Extract the [X, Y] coordinate from the center of the cell holding the provided text.  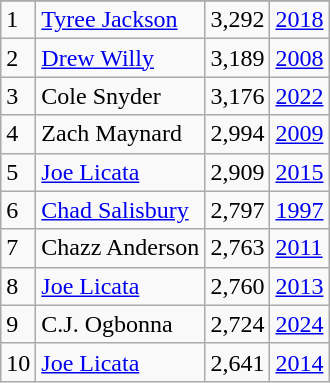
2009 [300, 134]
9 [18, 324]
Tyree Jackson [120, 20]
Drew Willy [120, 58]
2008 [300, 58]
2,797 [238, 210]
2014 [300, 362]
2,994 [238, 134]
2,760 [238, 286]
2022 [300, 96]
2024 [300, 324]
Zach Maynard [120, 134]
C.J. Ogbonna [120, 324]
5 [18, 172]
2013 [300, 286]
4 [18, 134]
3,292 [238, 20]
8 [18, 286]
2018 [300, 20]
2015 [300, 172]
2,724 [238, 324]
1 [18, 20]
10 [18, 362]
2,909 [238, 172]
3,189 [238, 58]
6 [18, 210]
3 [18, 96]
Chad Salisbury [120, 210]
2,641 [238, 362]
Chazz Anderson [120, 248]
1997 [300, 210]
2 [18, 58]
Cole Snyder [120, 96]
7 [18, 248]
2,763 [238, 248]
3,176 [238, 96]
2011 [300, 248]
